Provide the [X, Y] coordinate of the cell's center where the given text is located.  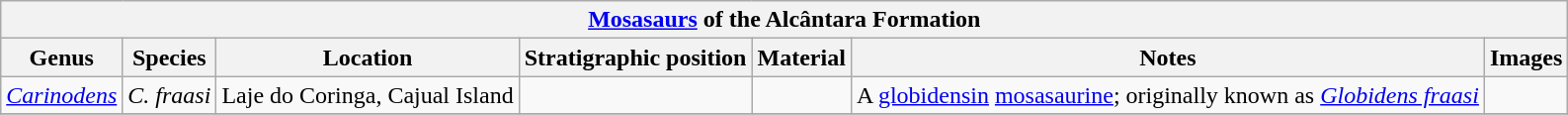
Material [801, 57]
Mosasaurs of the Alcântara Formation [784, 20]
Notes [1168, 57]
Species [170, 57]
C. fraasi [170, 95]
Stratigraphic position [635, 57]
Images [1526, 57]
Location [368, 57]
A globidensin mosasaurine; originally known as Globidens fraasi [1168, 95]
Laje do Coringa, Cajual Island [368, 95]
Genus [61, 57]
Carinodens [61, 95]
